Extract the (X, Y) coordinate from the center of the cell holding the provided text.  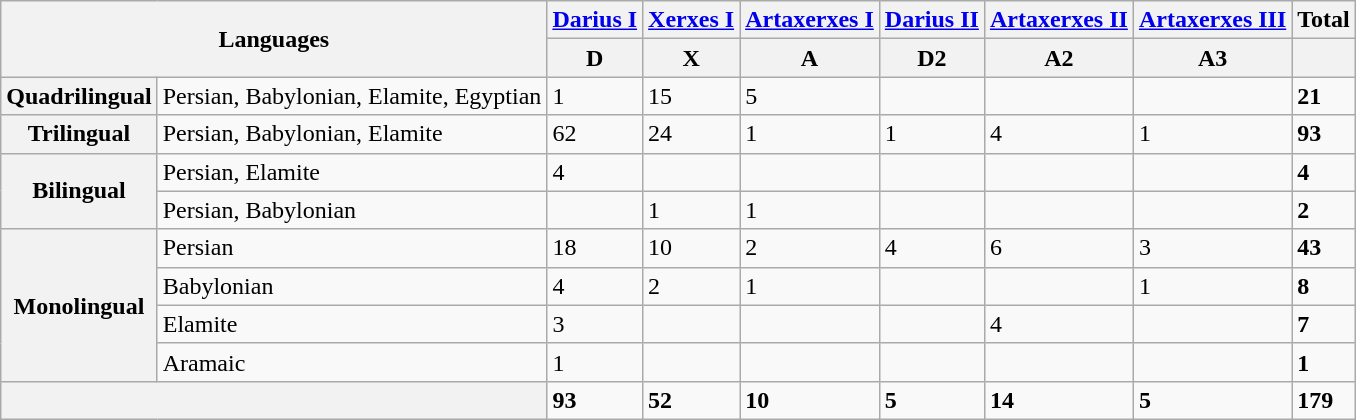
Darius II (932, 20)
Persian (352, 248)
D2 (932, 58)
Persian, Babylonian (352, 210)
Persian, Elamite (352, 172)
18 (595, 248)
Total (1324, 20)
Monolingual (79, 305)
X (692, 58)
Trilingual (79, 134)
Bilingual (79, 191)
7 (1324, 324)
Persian, Babylonian, Elamite, Egyptian (352, 96)
Artaxerxes II (1058, 20)
8 (1324, 286)
15 (692, 96)
Elamite (352, 324)
D (595, 58)
179 (1324, 400)
24 (692, 134)
Aramaic (352, 362)
52 (692, 400)
Babylonian (352, 286)
A2 (1058, 58)
Languages (274, 39)
Quadrilingual (79, 96)
Artaxerxes I (810, 20)
14 (1058, 400)
6 (1058, 248)
A3 (1212, 58)
Persian, Babylonian, Elamite (352, 134)
Darius I (595, 20)
21 (1324, 96)
Artaxerxes III (1212, 20)
Xerxes I (692, 20)
62 (595, 134)
43 (1324, 248)
A (810, 58)
